Locate the cell with the specified text and output its [x, y] center coordinate. 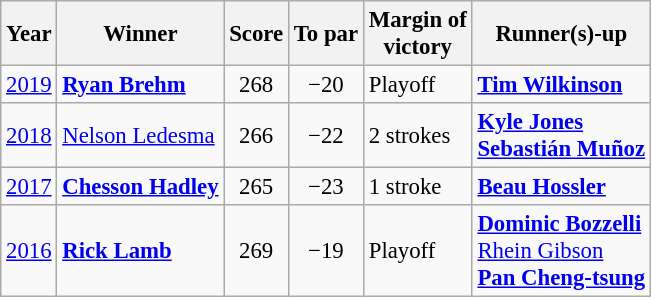
−20 [326, 85]
−22 [326, 136]
266 [256, 136]
Year [29, 34]
Beau Hossler [561, 187]
Margin ofvictory [418, 34]
Score [256, 34]
2016 [29, 251]
268 [256, 85]
2019 [29, 85]
To par [326, 34]
265 [256, 187]
Ryan Brehm [140, 85]
Runner(s)-up [561, 34]
Rick Lamb [140, 251]
1 stroke [418, 187]
Chesson Hadley [140, 187]
2 strokes [418, 136]
−19 [326, 251]
269 [256, 251]
Tim Wilkinson [561, 85]
Winner [140, 34]
Dominic Bozzelli Rhein Gibson Pan Cheng-tsung [561, 251]
2017 [29, 187]
−23 [326, 187]
2018 [29, 136]
Kyle Jones Sebastián Muñoz [561, 136]
Nelson Ledesma [140, 136]
